Provide the [x, y] coordinate of the cell's center where the given text is located.  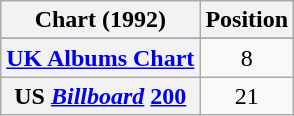
UK Albums Chart [100, 58]
Chart (1992) [100, 20]
21 [247, 96]
US Billboard 200 [100, 96]
Position [247, 20]
8 [247, 58]
